Identify which cell holds the provided text, then report its [X, Y] central coordinate. 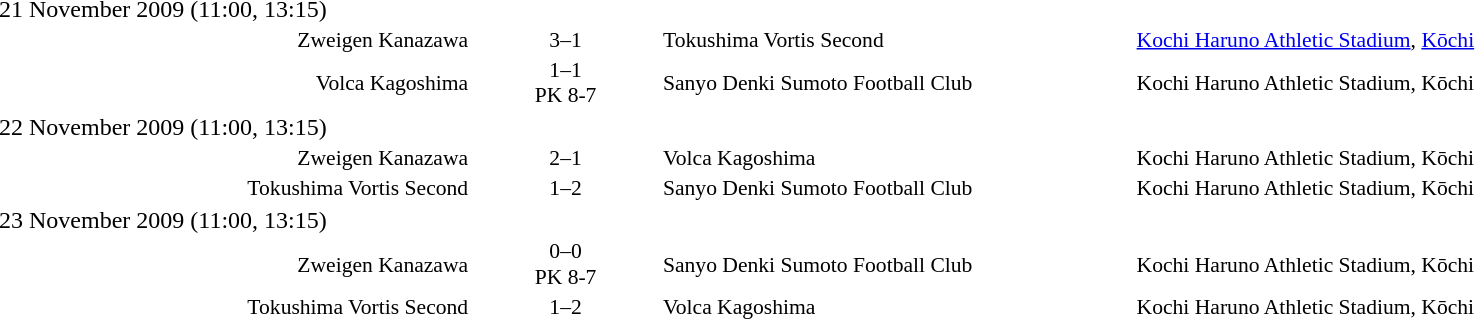
Tokushima Vortis Second [897, 40]
0–0PK 8-7 [566, 264]
1–2 [566, 188]
2–1 [566, 158]
Volca Kagoshima [897, 158]
3–1 [566, 40]
1–1PK 8-7 [566, 83]
